Identify which cell holds the provided text, then report its (X, Y) central coordinate. 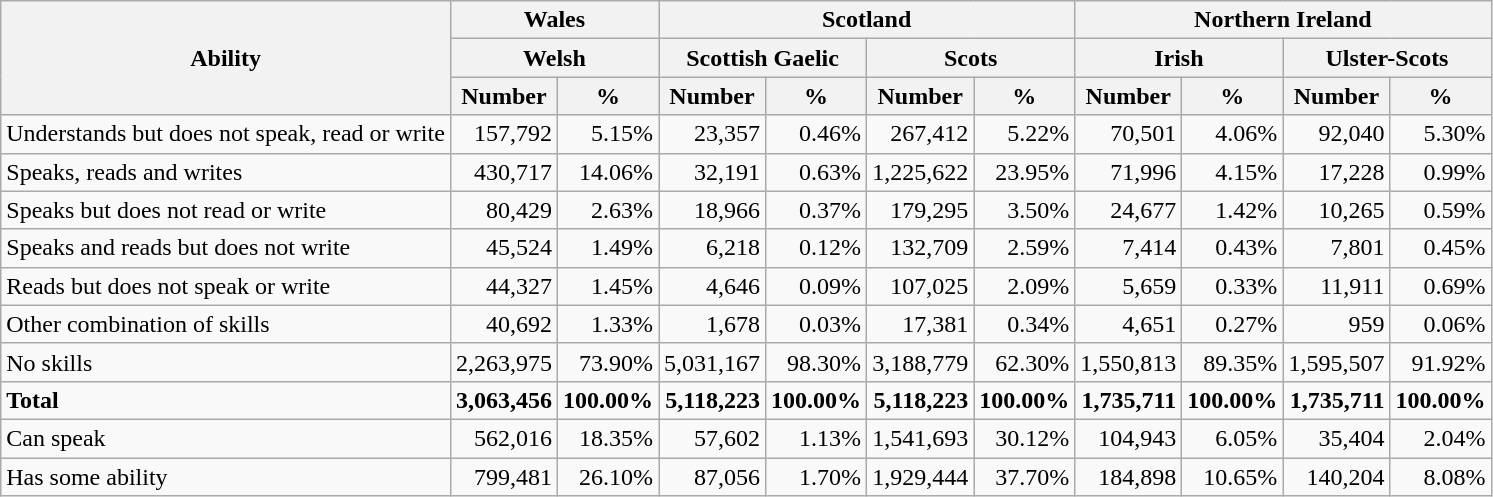
0.59% (1440, 210)
179,295 (920, 210)
1.45% (608, 286)
0.63% (816, 172)
92,040 (1336, 134)
5.30% (1440, 134)
184,898 (1128, 477)
10,265 (1336, 210)
Reads but does not speak or write (226, 286)
Ulster-Scots (1387, 58)
140,204 (1336, 477)
6,218 (712, 248)
40,692 (504, 324)
14.06% (608, 172)
Welsh (554, 58)
Wales (554, 20)
3.50% (1024, 210)
4,651 (1128, 324)
2.63% (608, 210)
11,911 (1336, 286)
Understands but does not speak, read or write (226, 134)
91.92% (1440, 362)
0.33% (1232, 286)
1.33% (608, 324)
18.35% (608, 438)
5,659 (1128, 286)
57,602 (712, 438)
70,501 (1128, 134)
Scottish Gaelic (762, 58)
Speaks but does not read or write (226, 210)
44,327 (504, 286)
0.99% (1440, 172)
45,524 (504, 248)
0.03% (816, 324)
2,263,975 (504, 362)
10.65% (1232, 477)
Northern Ireland (1283, 20)
959 (1336, 324)
5.22% (1024, 134)
267,412 (920, 134)
2.09% (1024, 286)
104,943 (1128, 438)
Speaks and reads but does not write (226, 248)
1,550,813 (1128, 362)
0.34% (1024, 324)
62.30% (1024, 362)
89.35% (1232, 362)
1.42% (1232, 210)
Other combination of skills (226, 324)
17,228 (1336, 172)
Irish (1179, 58)
18,966 (712, 210)
23,357 (712, 134)
0.27% (1232, 324)
0.06% (1440, 324)
Total (226, 400)
Scots (971, 58)
Can speak (226, 438)
1.49% (608, 248)
0.69% (1440, 286)
3,063,456 (504, 400)
0.43% (1232, 248)
5,031,167 (712, 362)
80,429 (504, 210)
71,996 (1128, 172)
107,025 (920, 286)
23.95% (1024, 172)
430,717 (504, 172)
132,709 (920, 248)
17,381 (920, 324)
Has some ability (226, 477)
0.45% (1440, 248)
24,677 (1128, 210)
Ability (226, 58)
37.70% (1024, 477)
0.12% (816, 248)
1,678 (712, 324)
4.06% (1232, 134)
0.09% (816, 286)
0.37% (816, 210)
562,016 (504, 438)
Speaks, reads and writes (226, 172)
2.04% (1440, 438)
8.08% (1440, 477)
7,801 (1336, 248)
1,225,622 (920, 172)
3,188,779 (920, 362)
6.05% (1232, 438)
4,646 (712, 286)
73.90% (608, 362)
1.70% (816, 477)
2.59% (1024, 248)
98.30% (816, 362)
1,929,444 (920, 477)
87,056 (712, 477)
1.13% (816, 438)
157,792 (504, 134)
1,595,507 (1336, 362)
26.10% (608, 477)
4.15% (1232, 172)
35,404 (1336, 438)
Scotland (866, 20)
0.46% (816, 134)
7,414 (1128, 248)
5.15% (608, 134)
No skills (226, 362)
1,541,693 (920, 438)
32,191 (712, 172)
799,481 (504, 477)
30.12% (1024, 438)
